Return [x, y] of the center of cell containing provided text 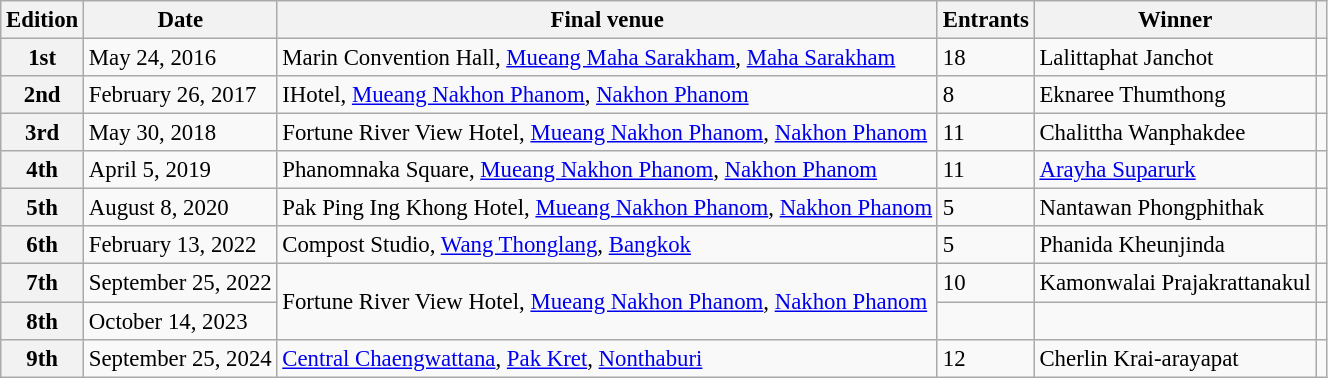
April 5, 2019 [180, 170]
18 [986, 58]
Entrants [986, 20]
Cherlin Krai-arayapat [1175, 358]
February 13, 2022 [180, 245]
IHotel, Mueang Nakhon Phanom, Nakhon Phanom [607, 95]
1st [42, 58]
October 14, 2023 [180, 321]
Pak Ping Ing Khong Hotel, Mueang Nakhon Phanom, Nakhon Phanom [607, 208]
3rd [42, 133]
9th [42, 358]
September 25, 2024 [180, 358]
Winner [1175, 20]
8th [42, 321]
August 8, 2020 [180, 208]
Marin Convention Hall, Mueang Maha Sarakham, Maha Sarakham [607, 58]
Date [180, 20]
Phanomnaka Square, Mueang Nakhon Phanom, Nakhon Phanom [607, 170]
12 [986, 358]
Central Chaengwattana, Pak Kret, Nonthaburi [607, 358]
September 25, 2022 [180, 283]
4th [42, 170]
Eknaree Thumthong [1175, 95]
Nantawan Phongphithak [1175, 208]
May 30, 2018 [180, 133]
2nd [42, 95]
8 [986, 95]
Final venue [607, 20]
Compost Studio, Wang Thonglang, Bangkok [607, 245]
May 24, 2016 [180, 58]
6th [42, 245]
Arayha Suparurk [1175, 170]
Edition [42, 20]
Phanida Kheunjinda [1175, 245]
7th [42, 283]
Chalittha Wanphakdee [1175, 133]
Kamonwalai Prajakrattanakul [1175, 283]
5th [42, 208]
10 [986, 283]
Lalittaphat Janchot [1175, 58]
February 26, 2017 [180, 95]
